Identify which cell holds the provided text, then report its (X, Y) central coordinate. 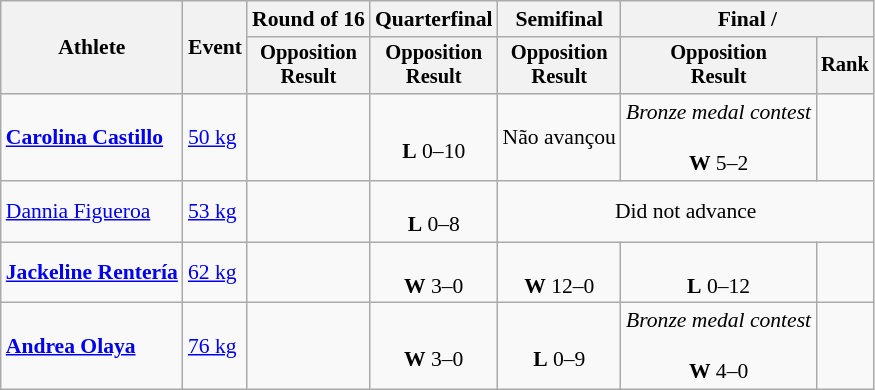
Rank (845, 66)
Event (215, 48)
Quarterfinal (434, 19)
L 0–12 (718, 272)
Bronze medal contestW 4–0 (718, 346)
L 0–8 (434, 212)
Andrea Olaya (92, 346)
50 kg (215, 138)
Semifinal (560, 19)
Final / (748, 19)
53 kg (215, 212)
Dannia Figueroa (92, 212)
Não avançou (560, 138)
Did not advance (686, 212)
Bronze medal contestW 5–2 (718, 138)
Carolina Castillo (92, 138)
Athlete (92, 48)
76 kg (215, 346)
Jackeline Rentería (92, 272)
L 0–10 (434, 138)
62 kg (215, 272)
Round of 16 (308, 19)
L 0–9 (560, 346)
W 12–0 (560, 272)
